Capture the cell that displays the provided text and extract its (X, Y) central coordinate. 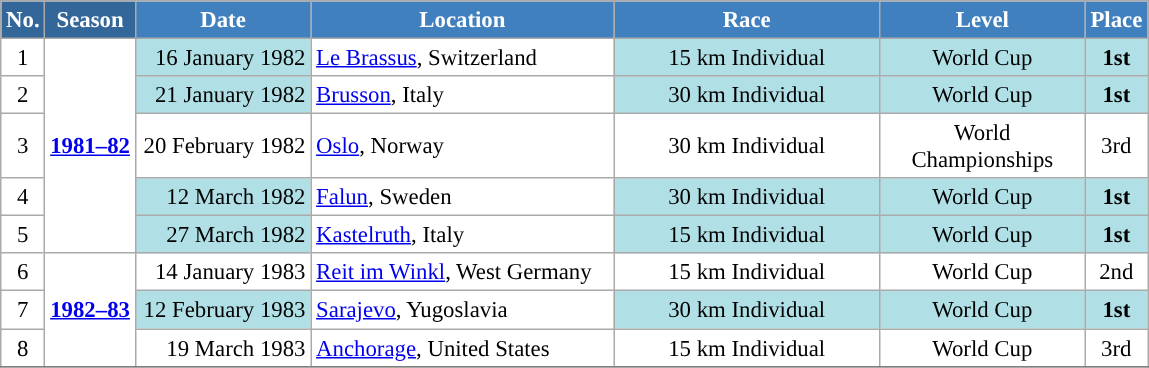
20 February 1982 (223, 146)
Falun, Sweden (462, 197)
16 January 1982 (223, 58)
2nd (1116, 273)
Reit im Winkl, West Germany (462, 273)
Brusson, Italy (462, 95)
2 (23, 95)
Date (223, 20)
4 (23, 197)
6 (23, 273)
5 (23, 235)
Kastelruth, Italy (462, 235)
Season (90, 20)
7 (23, 310)
14 January 1983 (223, 273)
1981–82 (90, 146)
1982–83 (90, 310)
8 (23, 348)
Oslo, Norway (462, 146)
19 March 1983 (223, 348)
27 March 1982 (223, 235)
Location (462, 20)
Level (982, 20)
Sarajevo, Yugoslavia (462, 310)
1 (23, 58)
21 January 1982 (223, 95)
No. (23, 20)
Anchorage, United States (462, 348)
Le Brassus, Switzerland (462, 58)
12 February 1983 (223, 310)
3 (23, 146)
12 March 1982 (223, 197)
Place (1116, 20)
Race (747, 20)
World Championships (982, 146)
